Capture the cell that displays the provided text and extract its (X, Y) central coordinate. 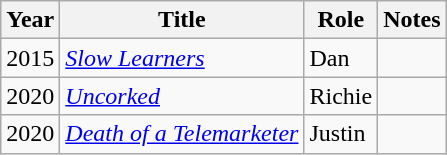
Justin (341, 134)
Richie (341, 96)
Notes (412, 20)
Dan (341, 58)
Title (182, 20)
Role (341, 20)
Year (30, 20)
2015 (30, 58)
Death of a Telemarketer (182, 134)
Slow Learners (182, 58)
Uncorked (182, 96)
